Detect which cell encompasses the target text, then output its [x, y] center coordinate. 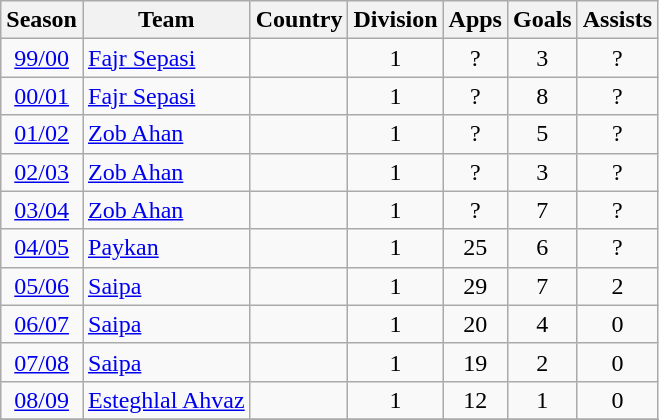
03/04 [42, 210]
Esteghlal Ahvaz [166, 400]
08/09 [42, 400]
Goals [542, 20]
04/05 [42, 248]
Division [396, 20]
8 [542, 96]
07/08 [42, 362]
4 [542, 324]
01/02 [42, 134]
25 [475, 248]
Assists [617, 20]
12 [475, 400]
6 [542, 248]
Team [166, 20]
29 [475, 286]
Apps [475, 20]
Paykan [166, 248]
99/00 [42, 58]
Season [42, 20]
06/07 [42, 324]
19 [475, 362]
Country [299, 20]
20 [475, 324]
02/03 [42, 172]
00/01 [42, 96]
05/06 [42, 286]
5 [542, 134]
